Provide the (x, y) coordinate of the cell's center where the given text is located.  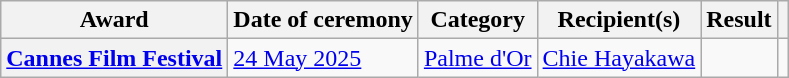
Date of ceremony (324, 20)
Palme d'Or (478, 58)
24 May 2025 (324, 58)
Recipient(s) (619, 20)
Category (478, 20)
Result (739, 20)
Cannes Film Festival (114, 58)
Award (114, 20)
Chie Hayakawa (619, 58)
